Determine the (X, Y) coordinate at the center of the cell enclosing the given text.  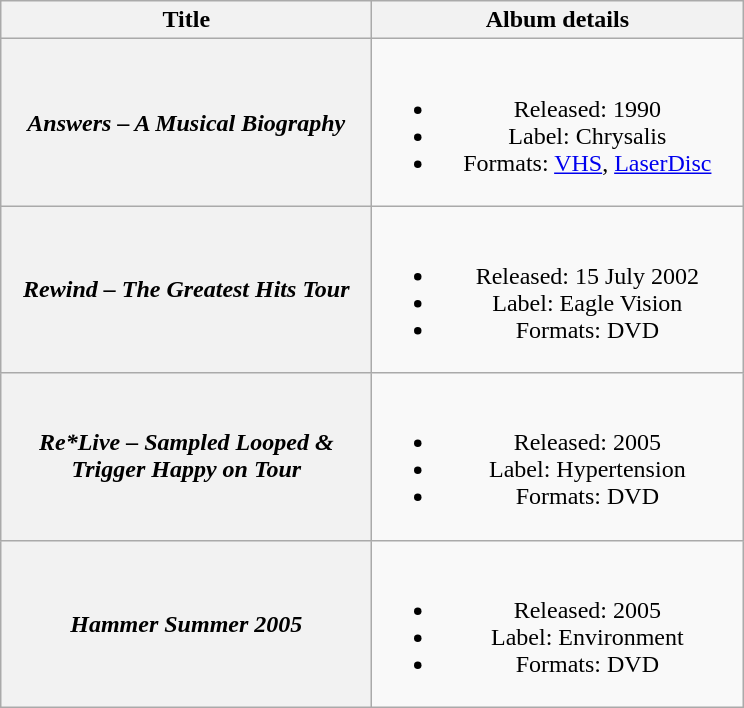
Released: 1990Label: ChrysalisFormats: VHS, LaserDisc (558, 122)
Released: 2005Label: EnvironmentFormats: DVD (558, 624)
Released: 2005Label: HypertensionFormats: DVD (558, 456)
Title (186, 20)
Released: 15 July 2002Label: Eagle VisionFormats: DVD (558, 290)
Rewind – The Greatest Hits Tour (186, 290)
Answers – A Musical Biography (186, 122)
Re*Live – Sampled Looped & Trigger Happy on Tour (186, 456)
Hammer Summer 2005 (186, 624)
Album details (558, 20)
